Provide the [x, y] coordinate of the cell's center where the given text is located.  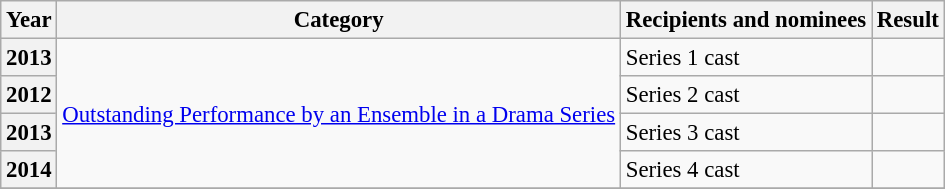
Category [339, 20]
Outstanding Performance by an Ensemble in a Drama Series [339, 114]
Result [908, 20]
Series 4 cast [746, 170]
2014 [29, 170]
Recipients and nominees [746, 20]
Year [29, 20]
2012 [29, 95]
Series 1 cast [746, 58]
Series 3 cast [746, 133]
Series 2 cast [746, 95]
